Provide the [x, y] coordinate of the cell's center where the given text is located.  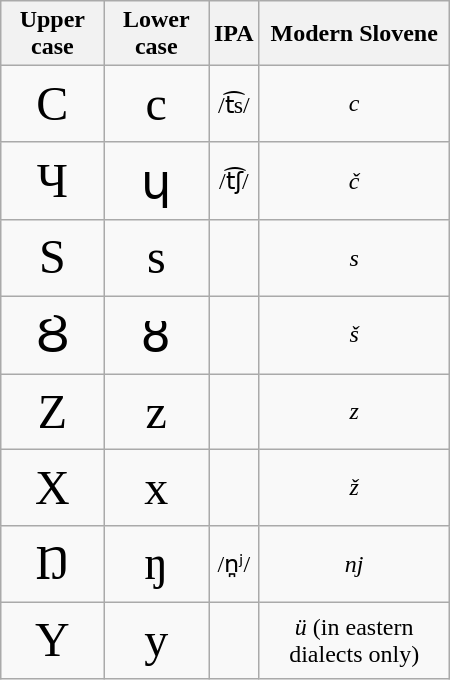
Upper case [52, 34]
Modern Slovene [354, 34]
C [52, 104]
ȣ [156, 335]
ɥ [156, 181]
S [52, 258]
Y [52, 640]
IPA [234, 34]
Ŋ [52, 564]
nj [354, 564]
Lower case [156, 34]
/n̪ʲ/ [234, 564]
Ч [52, 181]
/t͡ʃ/ [234, 181]
Ȣ [52, 335]
č [354, 181]
x [156, 488]
Z [52, 412]
ŋ [156, 564]
/t͡s/ [234, 104]
ü (in eastern dialects only) [354, 640]
X [52, 488]
ž [354, 488]
y [156, 640]
š [354, 335]
